Capture the cell that displays the provided text and extract its [X, Y] central coordinate. 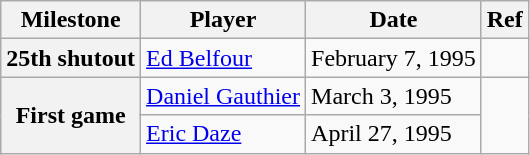
Player [224, 20]
Milestone [71, 20]
Date [394, 20]
First game [71, 115]
Eric Daze [224, 134]
February 7, 1995 [394, 58]
Daniel Gauthier [224, 96]
Ed Belfour [224, 58]
Ref [504, 20]
March 3, 1995 [394, 96]
April 27, 1995 [394, 134]
25th shutout [71, 58]
